Provide the (x, y) coordinate of the cell's center where the given text is located.  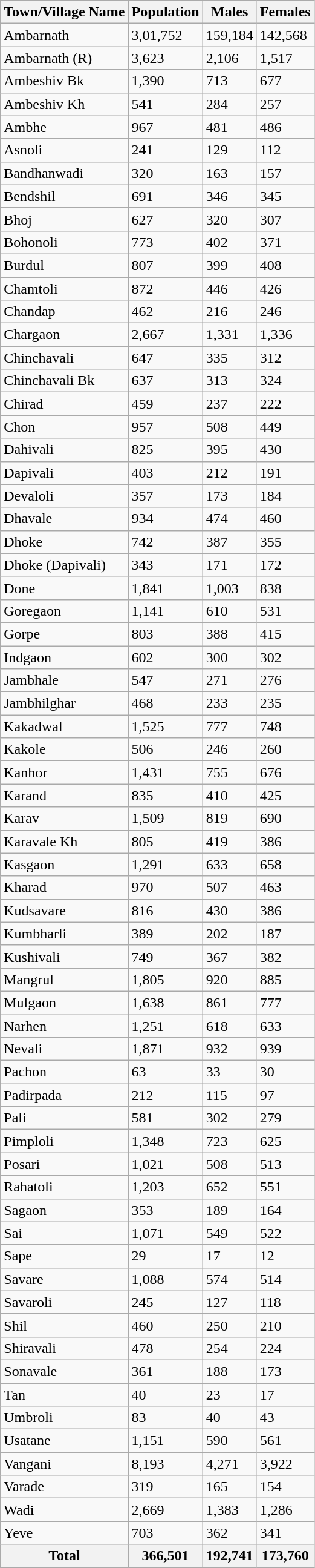
Padirpada (64, 1095)
241 (166, 150)
581 (166, 1118)
210 (285, 1325)
388 (230, 634)
1,805 (166, 980)
462 (166, 312)
506 (166, 749)
Bendshil (64, 196)
574 (230, 1279)
307 (285, 219)
Done (64, 588)
531 (285, 611)
343 (166, 565)
647 (166, 358)
Total (64, 1556)
300 (230, 657)
1,638 (166, 1003)
1,331 (230, 335)
254 (230, 1348)
1,203 (166, 1187)
723 (230, 1141)
Ambarnath (R) (64, 58)
Indgaon (64, 657)
449 (285, 427)
Kanhor (64, 772)
468 (166, 703)
Pali (64, 1118)
835 (166, 796)
1,336 (285, 335)
561 (285, 1441)
Burdul (64, 265)
189 (230, 1210)
934 (166, 519)
Wadi (64, 1510)
1,871 (166, 1049)
Population (166, 12)
Devaloli (64, 496)
627 (166, 219)
276 (285, 680)
410 (230, 796)
522 (285, 1233)
29 (166, 1256)
967 (166, 127)
1,525 (166, 726)
749 (166, 957)
486 (285, 127)
459 (166, 404)
Kumbharli (64, 934)
237 (230, 404)
Usatane (64, 1441)
Chandap (64, 312)
Dhoke (64, 542)
Posari (64, 1164)
Kushivali (64, 957)
Kasgaon (64, 865)
773 (166, 242)
129 (230, 150)
1,291 (166, 865)
173,760 (285, 1556)
920 (230, 980)
602 (166, 657)
690 (285, 819)
Karand (64, 796)
63 (166, 1072)
233 (230, 703)
551 (285, 1187)
Dapivali (64, 473)
97 (285, 1095)
713 (230, 81)
3,922 (285, 1464)
408 (285, 265)
Nevali (64, 1049)
3,623 (166, 58)
250 (230, 1325)
30 (285, 1072)
313 (230, 381)
118 (285, 1302)
Town/Village Name (64, 12)
184 (285, 496)
676 (285, 772)
425 (285, 796)
260 (285, 749)
1,003 (230, 588)
2,667 (166, 335)
Pimploli (64, 1141)
257 (285, 104)
4,271 (230, 1464)
Savaroli (64, 1302)
Chinchavali (64, 358)
Karav (64, 819)
Dhavale (64, 519)
Asnoli (64, 150)
235 (285, 703)
Sagaon (64, 1210)
463 (285, 888)
366,501 (166, 1556)
Dhoke (Dapivali) (64, 565)
932 (230, 1049)
216 (230, 312)
419 (230, 842)
1,088 (166, 1279)
838 (285, 588)
885 (285, 980)
Vangani (64, 1464)
8,193 (166, 1464)
Bhoj (64, 219)
807 (166, 265)
742 (166, 542)
Males (230, 12)
Chinchavali Bk (64, 381)
Narhen (64, 1026)
1,517 (285, 58)
Yeve (64, 1533)
112 (285, 150)
805 (166, 842)
872 (166, 289)
284 (230, 104)
803 (166, 634)
Kudsavare (64, 911)
382 (285, 957)
387 (230, 542)
399 (230, 265)
245 (166, 1302)
Chamtoli (64, 289)
957 (166, 427)
Ambarnath (64, 35)
Gorpe (64, 634)
691 (166, 196)
319 (166, 1487)
610 (230, 611)
191 (285, 473)
115 (230, 1095)
474 (230, 519)
341 (285, 1533)
171 (230, 565)
939 (285, 1049)
355 (285, 542)
Ambeshiv Kh (64, 104)
187 (285, 934)
271 (230, 680)
Kharad (64, 888)
549 (230, 1233)
825 (166, 450)
755 (230, 772)
513 (285, 1164)
703 (166, 1533)
1,348 (166, 1141)
361 (166, 1371)
Females (285, 12)
164 (285, 1210)
481 (230, 127)
165 (230, 1487)
Kakadwal (64, 726)
2,669 (166, 1510)
Karavale Kh (64, 842)
1,251 (166, 1026)
658 (285, 865)
637 (166, 381)
625 (285, 1141)
Bandhanwadi (64, 173)
Pachon (64, 1072)
172 (285, 565)
Sonavale (64, 1371)
142,568 (285, 35)
Tan (64, 1394)
514 (285, 1279)
Savare (64, 1279)
677 (285, 81)
389 (166, 934)
Chirad (64, 404)
Sai (64, 1233)
154 (285, 1487)
1,383 (230, 1510)
33 (230, 1072)
Kakole (64, 749)
324 (285, 381)
127 (230, 1302)
816 (166, 911)
312 (285, 358)
346 (230, 196)
279 (285, 1118)
Mulgaon (64, 1003)
Sape (64, 1256)
159,184 (230, 35)
748 (285, 726)
224 (285, 1348)
Jambhilghar (64, 703)
371 (285, 242)
478 (166, 1348)
402 (230, 242)
222 (285, 404)
1,390 (166, 81)
590 (230, 1441)
157 (285, 173)
395 (230, 450)
415 (285, 634)
Bohonoli (64, 242)
23 (230, 1394)
Umbroli (64, 1418)
Jambhale (64, 680)
1,431 (166, 772)
1,509 (166, 819)
Mangrul (64, 980)
861 (230, 1003)
1,021 (166, 1164)
1,071 (166, 1233)
Ambhe (64, 127)
202 (230, 934)
Shil (64, 1325)
Shiravali (64, 1348)
192,741 (230, 1556)
12 (285, 1256)
Chon (64, 427)
403 (166, 473)
1,841 (166, 588)
345 (285, 196)
83 (166, 1418)
3,01,752 (166, 35)
819 (230, 819)
Ambeshiv Bk (64, 81)
652 (230, 1187)
357 (166, 496)
Varade (64, 1487)
362 (230, 1533)
188 (230, 1371)
Chargaon (64, 335)
Rahatoli (64, 1187)
43 (285, 1418)
Goregaon (64, 611)
970 (166, 888)
335 (230, 358)
446 (230, 289)
426 (285, 289)
2,106 (230, 58)
618 (230, 1026)
541 (166, 104)
367 (230, 957)
1,141 (166, 611)
Dahivali (64, 450)
547 (166, 680)
353 (166, 1210)
1,286 (285, 1510)
507 (230, 888)
163 (230, 173)
1,151 (166, 1441)
